Capture the cell that displays the provided text and extract its (X, Y) central coordinate. 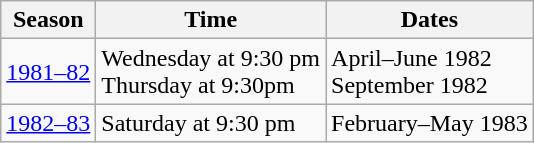
April–June 1982September 1982 (430, 72)
Saturday at 9:30 pm (211, 123)
1982–83 (48, 123)
February–May 1983 (430, 123)
Wednesday at 9:30 pmThursday at 9:30pm (211, 72)
Season (48, 20)
1981–82 (48, 72)
Time (211, 20)
Dates (430, 20)
